Search for the cell housing the specified text and yield its (x, y) center coordinate. 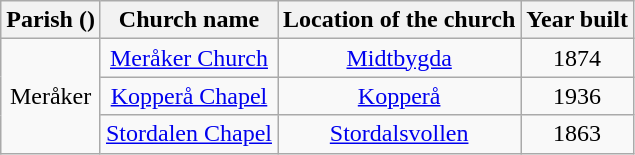
Location of the church (400, 20)
Church name (188, 20)
Stordalen Chapel (188, 134)
Meråker (51, 96)
Midtbygda (400, 58)
Parish () (51, 20)
1863 (578, 134)
Kopperå (400, 96)
Meråker Church (188, 58)
Year built (578, 20)
1874 (578, 58)
Stordalsvollen (400, 134)
1936 (578, 96)
Kopperå Chapel (188, 96)
